Pinpoint the cell where the given text exists, returning its [x, y] midpoint coordinate. 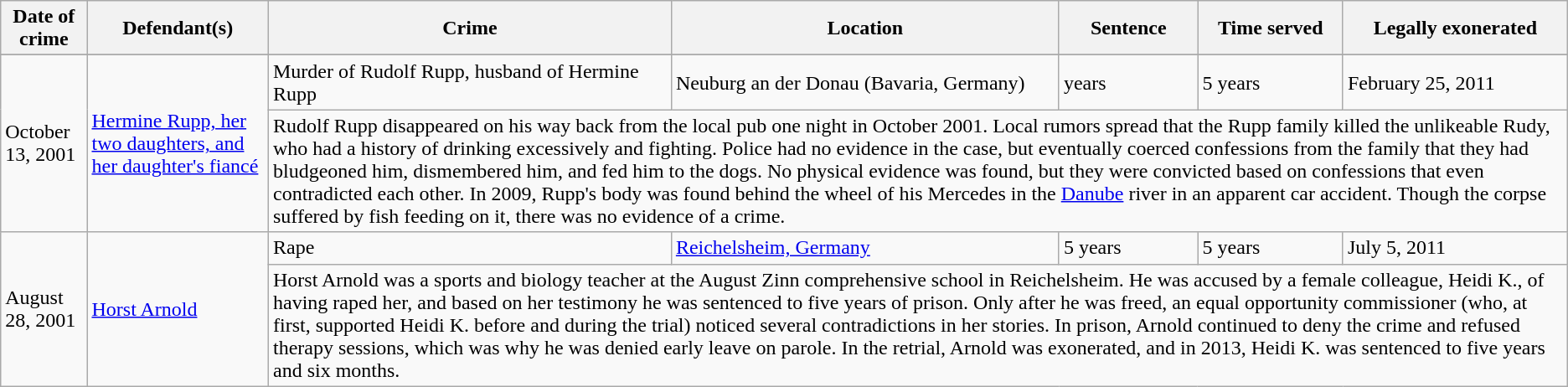
Location [864, 28]
July 5, 2011 [1455, 248]
years [1128, 82]
Murder of Rudolf Rupp, husband of Hermine Rupp [469, 82]
Crime [469, 28]
Legally exonerated [1455, 28]
Hermine Rupp, her two daughters, and her daughter's fiancé [178, 144]
Horst Arnold [178, 309]
Neuburg an der Donau (Bavaria, Germany) [864, 82]
Time served [1270, 28]
Rape [469, 248]
Reichelsheim, Germany [864, 248]
Sentence [1128, 28]
Defendant(s) [178, 28]
October 13, 2001 [44, 144]
August 28, 2001 [44, 309]
Date of crime [44, 28]
February 25, 2011 [1455, 82]
